Pinpoint the cell where the given text exists, returning its (X, Y) midpoint coordinate. 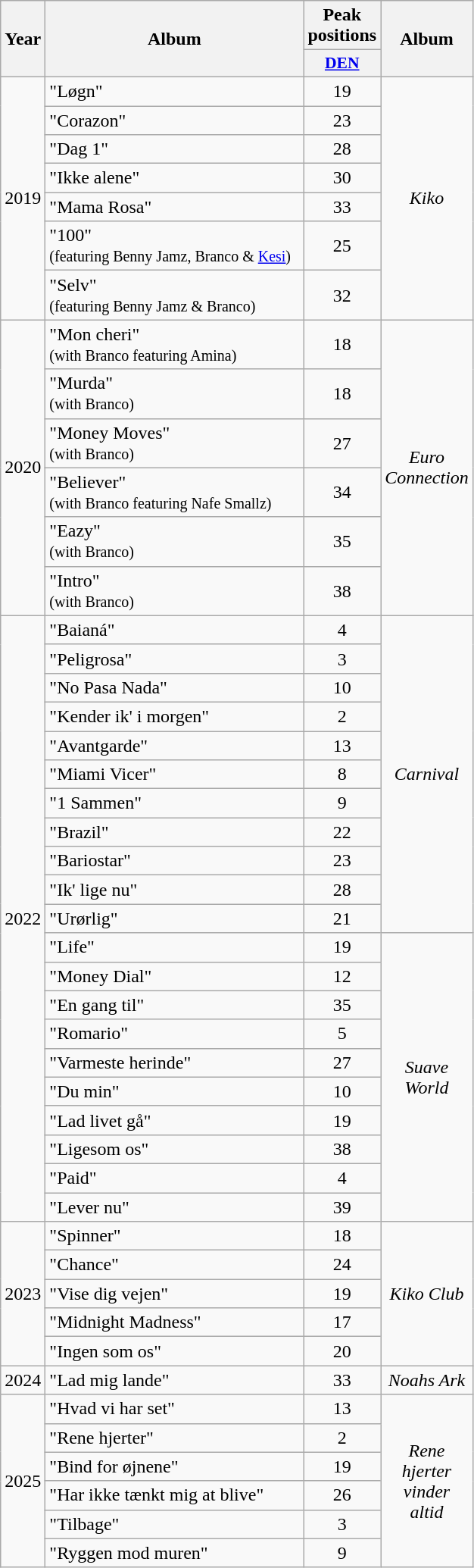
Suave World (427, 1078)
2019 (23, 198)
"Rene hjerter" (174, 1438)
"Vise dig vejen" (174, 1294)
"Lad mig lande" (174, 1380)
Carnival (427, 775)
"Bind for øjnene" (174, 1466)
"Hvad vi har set" (174, 1409)
"En gang til" (174, 1005)
"Miami Vicer" (174, 775)
12 (342, 976)
"Peligrosa" (174, 659)
"Brazil" (174, 832)
"Ingen som os" (174, 1351)
2020 (23, 468)
"100"(featuring Benny Jamz, Branco & Kesi) (174, 246)
"Selv" (featuring Benny Jamz & Branco) (174, 296)
24 (342, 1265)
26 (342, 1495)
"Romario" (174, 1034)
"Varmeste herinde" (174, 1063)
39 (342, 1207)
Euro Connection (427, 468)
"No Pasa Nada" (174, 687)
"Tilbage" (174, 1524)
30 (342, 178)
8 (342, 775)
21 (342, 919)
"Urørlig" (174, 919)
"Eazy"(with Branco) (174, 541)
"Ik' lige nu" (174, 890)
25 (342, 246)
Kiko (427, 198)
Kiko Club (427, 1294)
"Lad livet gå" (174, 1120)
"Money Dial" (174, 976)
"Løgn" (174, 91)
"Ikke alene" (174, 178)
2022 (23, 919)
"Ryggen mod muren" (174, 1553)
Peak positions (342, 26)
"Du min" (174, 1091)
Noahs Ark (427, 1380)
"Avantgarde" (174, 745)
2024 (23, 1380)
"Corazon" (174, 120)
34 (342, 493)
"Midnight Madness" (174, 1322)
"1 Sammen" (174, 803)
"Money Moves" (with Branco) (174, 443)
"Murda"(with Branco) (174, 394)
"Intro" (with Branco) (174, 591)
5 (342, 1034)
17 (342, 1322)
"Kender ik' i morgen" (174, 716)
DEN (342, 64)
20 (342, 1351)
"Paid" (174, 1178)
Year (23, 39)
2023 (23, 1294)
Rene hjerter vinder altid (427, 1481)
"Life" (174, 947)
32 (342, 296)
"Bariostar" (174, 861)
"Dag 1" (174, 149)
"Chance" (174, 1265)
"Lever nu" (174, 1207)
"Mon cheri"(with Branco featuring Amina) (174, 344)
2025 (23, 1481)
"Mama Rosa" (174, 207)
22 (342, 832)
"Har ikke tænkt mig at blive" (174, 1495)
"Ligesom os" (174, 1149)
"Baianá" (174, 630)
"Believer" (with Branco featuring Nafe Smallz) (174, 493)
"Spinner" (174, 1236)
